Capture the cell that displays the provided text and extract its (X, Y) central coordinate. 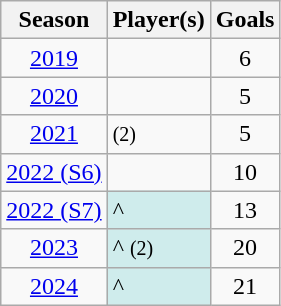
10 (245, 172)
13 (245, 210)
^ (2) (158, 248)
Season (54, 20)
20 (245, 248)
6 (245, 58)
(2) (158, 134)
2022 (S7) (54, 210)
2022 (S6) (54, 172)
2020 (54, 96)
Player(s) (158, 20)
Goals (245, 20)
2023 (54, 248)
2019 (54, 58)
2024 (54, 286)
21 (245, 286)
2021 (54, 134)
